Return [x, y] of the center of cell containing provided text 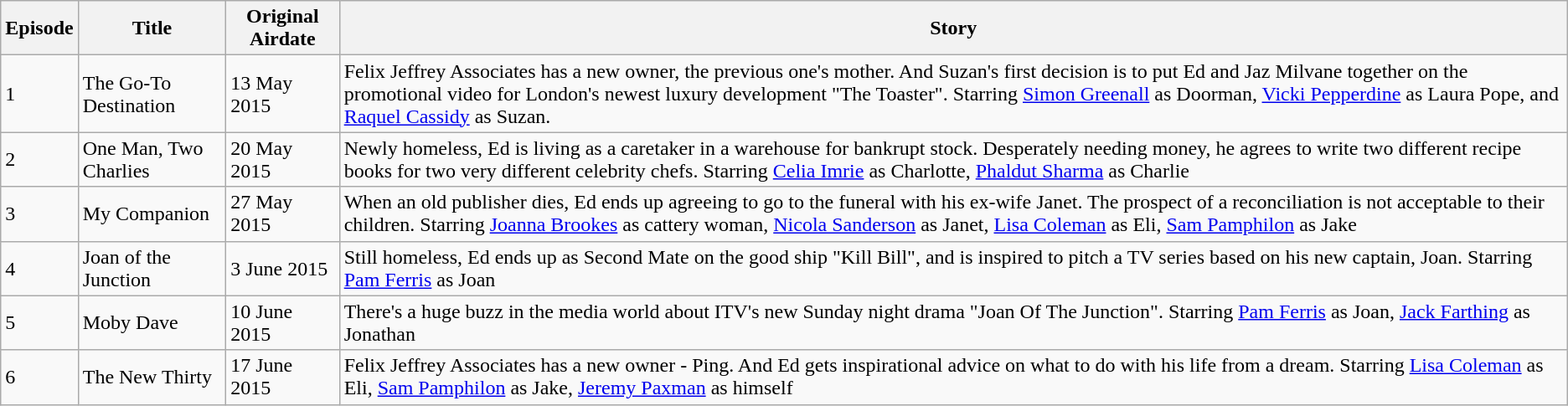
20 May 2015 [283, 159]
Moby Dave [152, 323]
Title [152, 28]
My Companion [152, 214]
10 June 2015 [283, 323]
One Man, Two Charlies [152, 159]
1 [39, 94]
4 [39, 268]
13 May 2015 [283, 94]
2 [39, 159]
5 [39, 323]
Story [953, 28]
3 [39, 214]
17 June 2015 [283, 377]
The Go-To Destination [152, 94]
Joan of the Junction [152, 268]
27 May 2015 [283, 214]
Original Airdate [283, 28]
Episode [39, 28]
The New Thirty [152, 377]
6 [39, 377]
3 June 2015 [283, 268]
